Pinpoint the cell where the given text exists, returning its [x, y] midpoint coordinate. 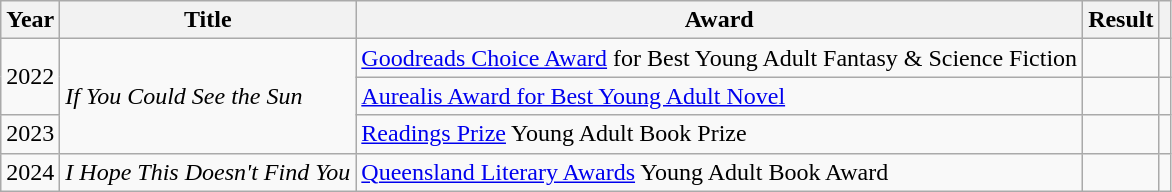
Goodreads Choice Award for Best Young Adult Fantasy & Science Fiction [720, 58]
Readings Prize Young Adult Book Prize [720, 134]
I Hope This Doesn't Find You [208, 172]
Aurealis Award for Best Young Adult Novel [720, 96]
Year [30, 20]
Award [720, 20]
2022 [30, 77]
Title [208, 20]
Queensland Literary Awards Young Adult Book Award [720, 172]
Result [1121, 20]
2024 [30, 172]
2023 [30, 134]
If You Could See the Sun [208, 96]
